Locate the cell with the specified text and output its (X, Y) center coordinate. 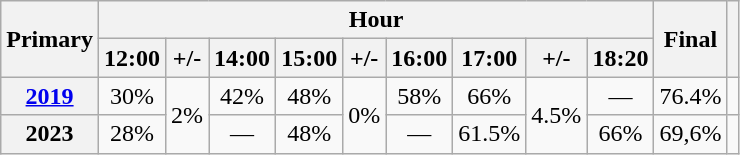
Final (690, 39)
0% (364, 115)
14:00 (242, 58)
61.5% (490, 134)
2019 (50, 96)
30% (132, 96)
42% (242, 96)
Primary (50, 39)
16:00 (420, 58)
15:00 (310, 58)
69,6% (690, 134)
28% (132, 134)
2% (186, 115)
18:20 (620, 58)
4.5% (556, 115)
Hour (376, 20)
76.4% (690, 96)
12:00 (132, 58)
58% (420, 96)
2023 (50, 134)
17:00 (490, 58)
